Determine the (X, Y) coordinate at the center of the cell enclosing the given text.  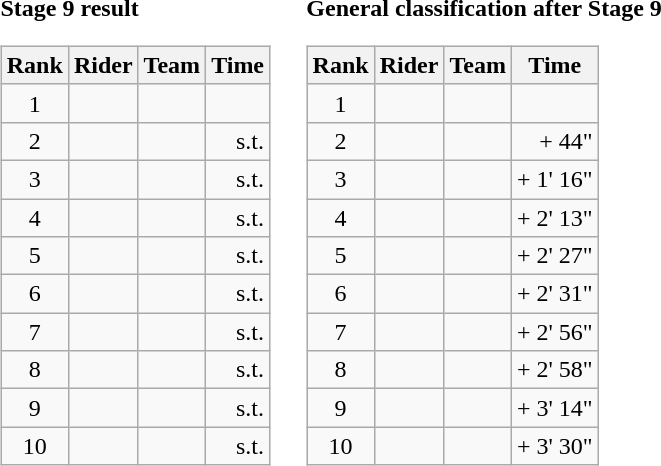
+ 3' 14" (554, 408)
+ 2' 27" (554, 256)
+ 2' 56" (554, 332)
+ 1' 16" (554, 179)
+ 2' 13" (554, 217)
+ 44" (554, 141)
+ 3' 30" (554, 446)
+ 2' 58" (554, 370)
+ 2' 31" (554, 294)
